Identify which cell holds the provided text, then report its (X, Y) central coordinate. 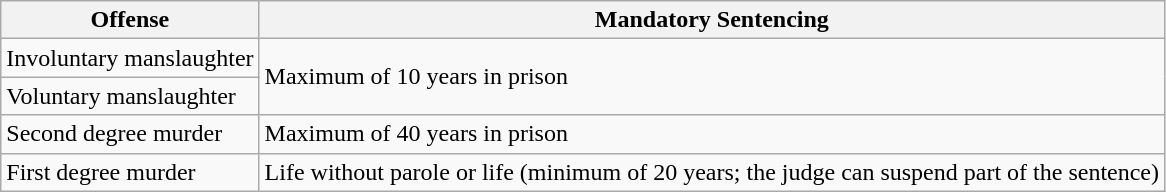
Offense (130, 20)
Life without parole or life (minimum of 20 years; the judge can suspend part of the sentence) (712, 172)
Second degree murder (130, 134)
Involuntary manslaughter (130, 58)
Voluntary manslaughter (130, 96)
Maximum of 10 years in prison (712, 77)
Maximum of 40 years in prison (712, 134)
Mandatory Sentencing (712, 20)
First degree murder (130, 172)
